Search for the cell housing the specified text and yield its (x, y) center coordinate. 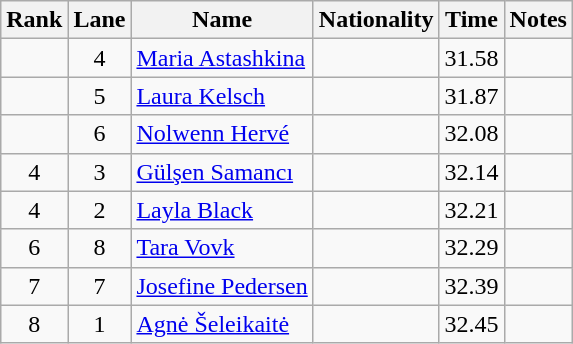
Agnė Šeleikaitė (222, 324)
2 (100, 210)
Rank (34, 20)
32.39 (472, 286)
Laura Kelsch (222, 96)
1 (100, 324)
3 (100, 172)
32.29 (472, 248)
31.87 (472, 96)
32.08 (472, 134)
Notes (538, 20)
Tara Vovk (222, 248)
32.14 (472, 172)
32.21 (472, 210)
Nolwenn Hervé (222, 134)
31.58 (472, 58)
Gülşen Samancı (222, 172)
Time (472, 20)
Lane (100, 20)
5 (100, 96)
Maria Astashkina (222, 58)
Name (222, 20)
Josefine Pedersen (222, 286)
32.45 (472, 324)
Nationality (376, 20)
Layla Black (222, 210)
